Identify which cell holds the provided text, then report its (x, y) central coordinate. 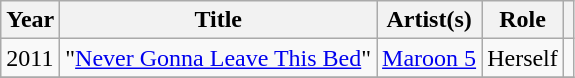
Title (218, 20)
"Never Gonna Leave This Bed" (218, 58)
Role (523, 20)
2011 (30, 58)
Herself (523, 58)
Year (30, 20)
Artist(s) (430, 20)
Maroon 5 (430, 58)
